Find where the given text appears and provide that cell's center as (X, Y) coordinate. 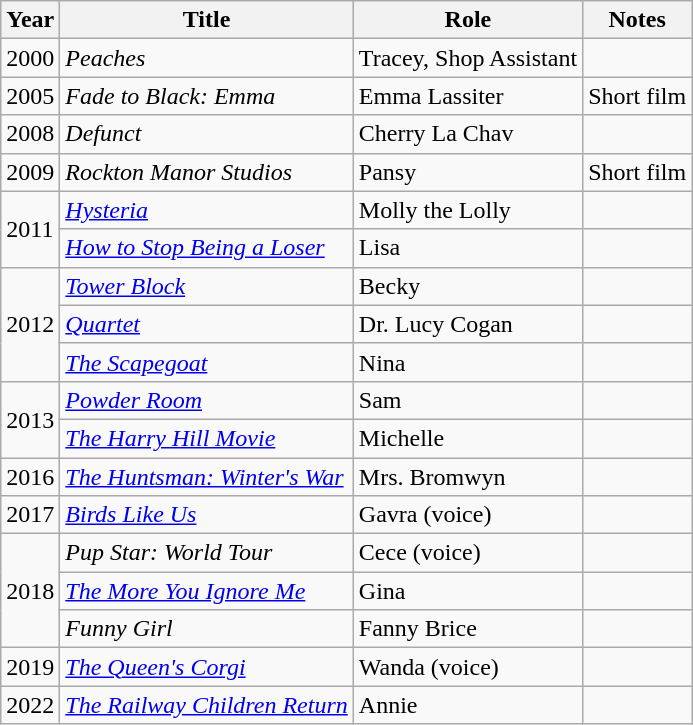
2012 (30, 324)
Title (206, 20)
The Scapegoat (206, 362)
2017 (30, 515)
Nina (468, 362)
Fanny Brice (468, 629)
2022 (30, 705)
Gina (468, 591)
Mrs. Bromwyn (468, 477)
Notes (638, 20)
Gavra (voice) (468, 515)
Hysteria (206, 210)
Cherry La Chav (468, 134)
Sam (468, 400)
2016 (30, 477)
The Harry Hill Movie (206, 438)
2000 (30, 58)
The Huntsman: Winter's War (206, 477)
2018 (30, 591)
2011 (30, 229)
Funny Girl (206, 629)
Annie (468, 705)
Tower Block (206, 286)
Powder Room (206, 400)
2013 (30, 419)
Defunct (206, 134)
Dr. Lucy Cogan (468, 324)
Birds Like Us (206, 515)
Molly the Lolly (468, 210)
How to Stop Being a Loser (206, 248)
Michelle (468, 438)
Becky (468, 286)
Cece (voice) (468, 553)
Lisa (468, 248)
Rockton Manor Studios (206, 172)
The Queen's Corgi (206, 667)
Tracey, Shop Assistant (468, 58)
2019 (30, 667)
2008 (30, 134)
Wanda (voice) (468, 667)
Fade to Black: Emma (206, 96)
Pansy (468, 172)
Pup Star: World Tour (206, 553)
Emma Lassiter (468, 96)
The Railway Children Return (206, 705)
2009 (30, 172)
Role (468, 20)
Year (30, 20)
2005 (30, 96)
The More You Ignore Me (206, 591)
Quartet (206, 324)
Peaches (206, 58)
